Return [x, y] of the center of cell containing provided text 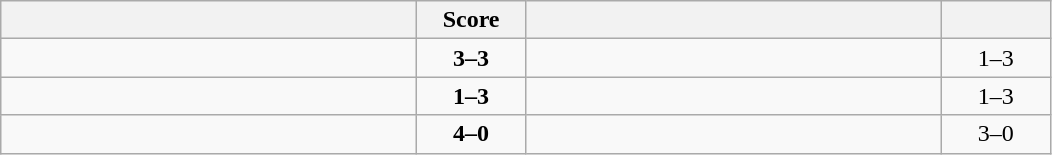
3–0 [996, 134]
Score [472, 20]
4–0 [472, 134]
3–3 [472, 58]
